Detect which cell encompasses the target text, then output its (x, y) center coordinate. 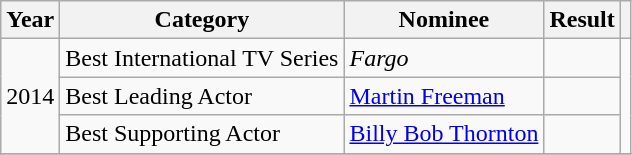
Category (202, 20)
Best Supporting Actor (202, 134)
Billy Bob Thornton (444, 134)
Best Leading Actor (202, 96)
Result (582, 20)
Fargo (444, 58)
Best International TV Series (202, 58)
Martin Freeman (444, 96)
Nominee (444, 20)
Year (30, 20)
2014 (30, 96)
